Find where the given text appears and provide that cell's center as [x, y] coordinate. 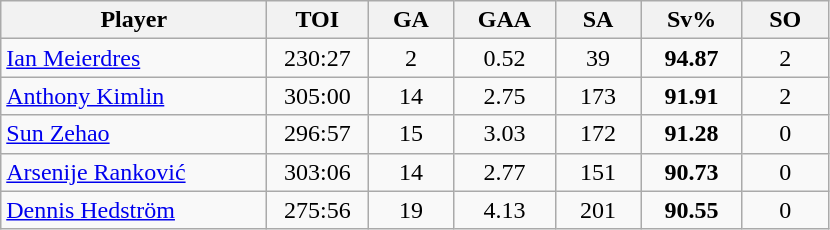
303:06 [318, 172]
172 [598, 134]
296:57 [318, 134]
Sv% [692, 20]
39 [598, 58]
SA [598, 20]
Dennis Hedström [134, 210]
173 [598, 96]
2.75 [504, 96]
91.28 [692, 134]
90.55 [692, 210]
0.52 [504, 58]
SO [785, 20]
4.13 [504, 210]
Sun Zehao [134, 134]
19 [411, 210]
Ian Meierdres [134, 58]
Anthony Kimlin [134, 96]
15 [411, 134]
Player [134, 20]
Arsenije Ranković [134, 172]
94.87 [692, 58]
3.03 [504, 134]
201 [598, 210]
305:00 [318, 96]
2.77 [504, 172]
90.73 [692, 172]
GAA [504, 20]
275:56 [318, 210]
TOI [318, 20]
151 [598, 172]
91.91 [692, 96]
GA [411, 20]
230:27 [318, 58]
